Determine the [X, Y] coordinate at the center of the cell enclosing the given text.  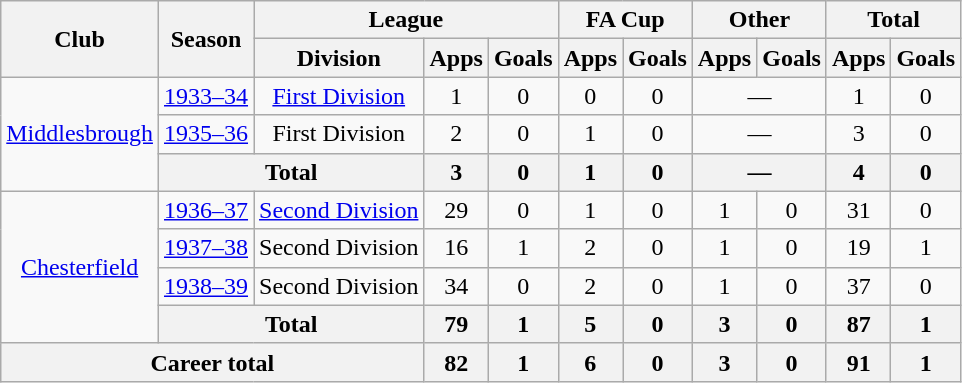
19 [858, 248]
4 [858, 172]
82 [456, 362]
5 [590, 324]
37 [858, 286]
Other [759, 20]
6 [590, 362]
16 [456, 248]
Chesterfield [80, 267]
Division [339, 58]
87 [858, 324]
79 [456, 324]
1933–34 [206, 96]
Season [206, 39]
1936–37 [206, 210]
34 [456, 286]
31 [858, 210]
FA Cup [625, 20]
League [406, 20]
Club [80, 39]
Career total [212, 362]
29 [456, 210]
91 [858, 362]
1938–39 [206, 286]
1937–38 [206, 248]
1935–36 [206, 134]
Middlesbrough [80, 134]
